Capture the cell that displays the provided text and extract its (X, Y) central coordinate. 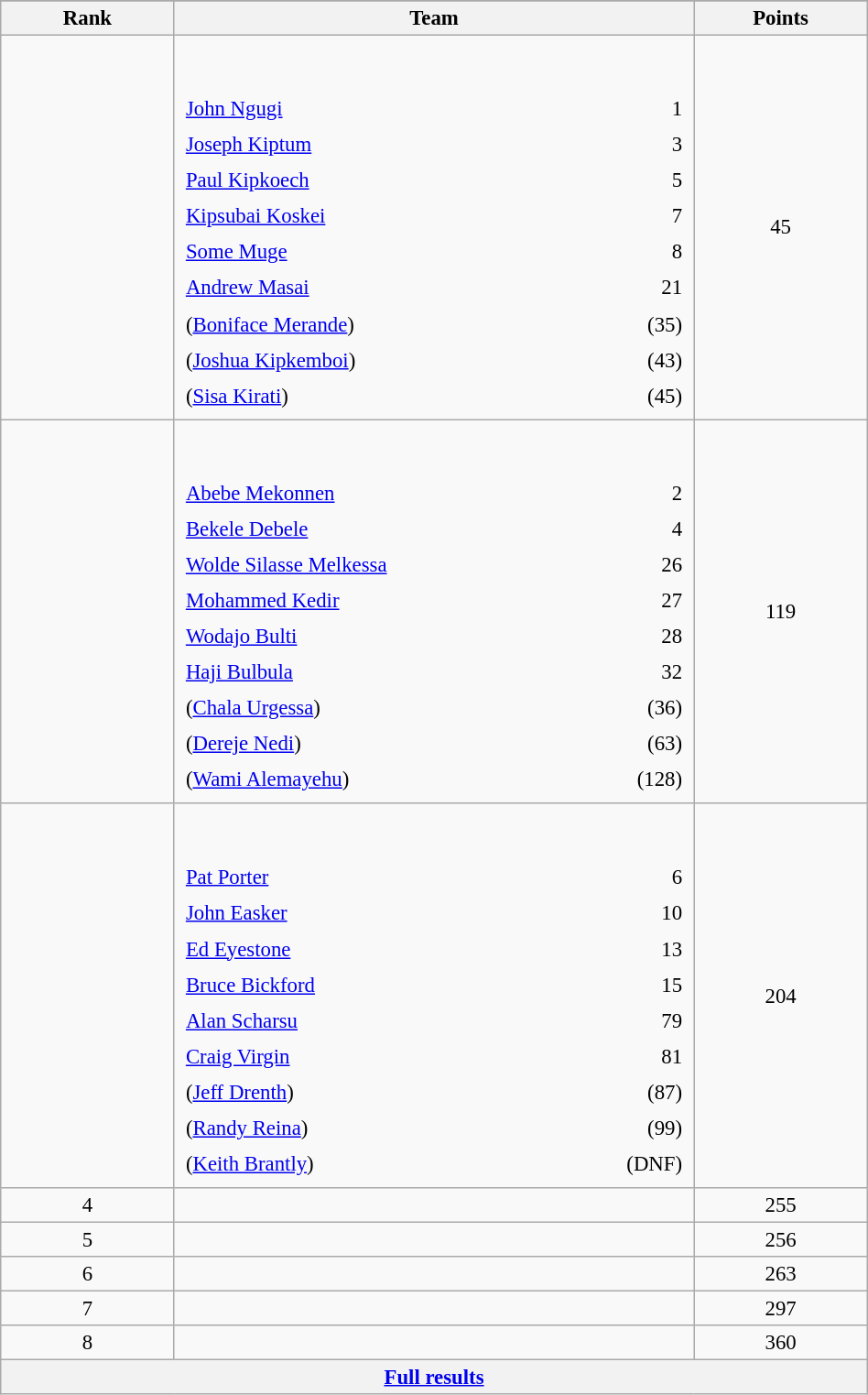
Paul Kipkoech (383, 180)
3 (637, 145)
Andrew Masai (383, 288)
John Easker (353, 913)
Rank (88, 18)
2 (635, 493)
(45) (637, 396)
(35) (637, 323)
Bekele Debele (381, 529)
Some Muge (383, 252)
(DNF) (607, 1163)
Alan Scharsu (353, 1020)
Full results (434, 1378)
(Joshua Kipkemboi) (383, 359)
255 (780, 1205)
(Sisa Kirati) (383, 396)
297 (780, 1309)
26 (635, 564)
45 (780, 227)
204 (780, 995)
21 (637, 288)
32 (635, 672)
Team (434, 18)
(Dereje Nedi) (381, 744)
1 (637, 109)
79 (607, 1020)
(Chala Urgessa) (381, 708)
28 (635, 637)
Abebe Mekonnen (381, 493)
Pat Porter (353, 877)
(Keith Brantly) (353, 1163)
(87) (607, 1092)
360 (780, 1343)
Haji Bulbula (381, 672)
Ed Eyestone (353, 949)
(Wami Alemayehu) (381, 779)
13 (607, 949)
Wodajo Bulti (381, 637)
10 (607, 913)
Joseph Kiptum (383, 145)
81 (607, 1056)
15 (607, 985)
(36) (635, 708)
(Boniface Merande) (383, 323)
Craig Virgin (353, 1056)
27 (635, 601)
256 (780, 1239)
(43) (637, 359)
(Jeff Drenth) (353, 1092)
Points (780, 18)
Mohammed Kedir (381, 601)
(63) (635, 744)
(99) (607, 1128)
(Randy Reina) (353, 1128)
119 (780, 612)
Kipsubai Koskei (383, 216)
(128) (635, 779)
263 (780, 1274)
John Ngugi (383, 109)
Wolde Silasse Melkessa (381, 564)
Bruce Bickford (353, 985)
